Find where the given text appears and provide that cell's center as [X, Y] coordinate. 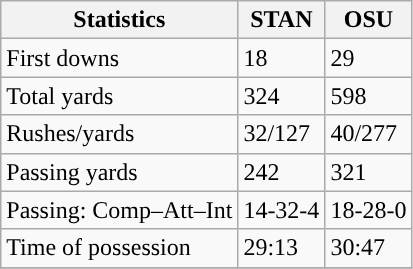
Rushes/yards [120, 134]
18-28-0 [368, 210]
598 [368, 96]
STAN [282, 20]
14-32-4 [282, 210]
30:47 [368, 248]
Passing yards [120, 172]
242 [282, 172]
Passing: Comp–Att–Int [120, 210]
18 [282, 58]
Time of possession [120, 248]
OSU [368, 20]
321 [368, 172]
29 [368, 58]
324 [282, 96]
29:13 [282, 248]
32/127 [282, 134]
First downs [120, 58]
40/277 [368, 134]
Total yards [120, 96]
Statistics [120, 20]
